Return (X, Y) of the center of cell containing provided text 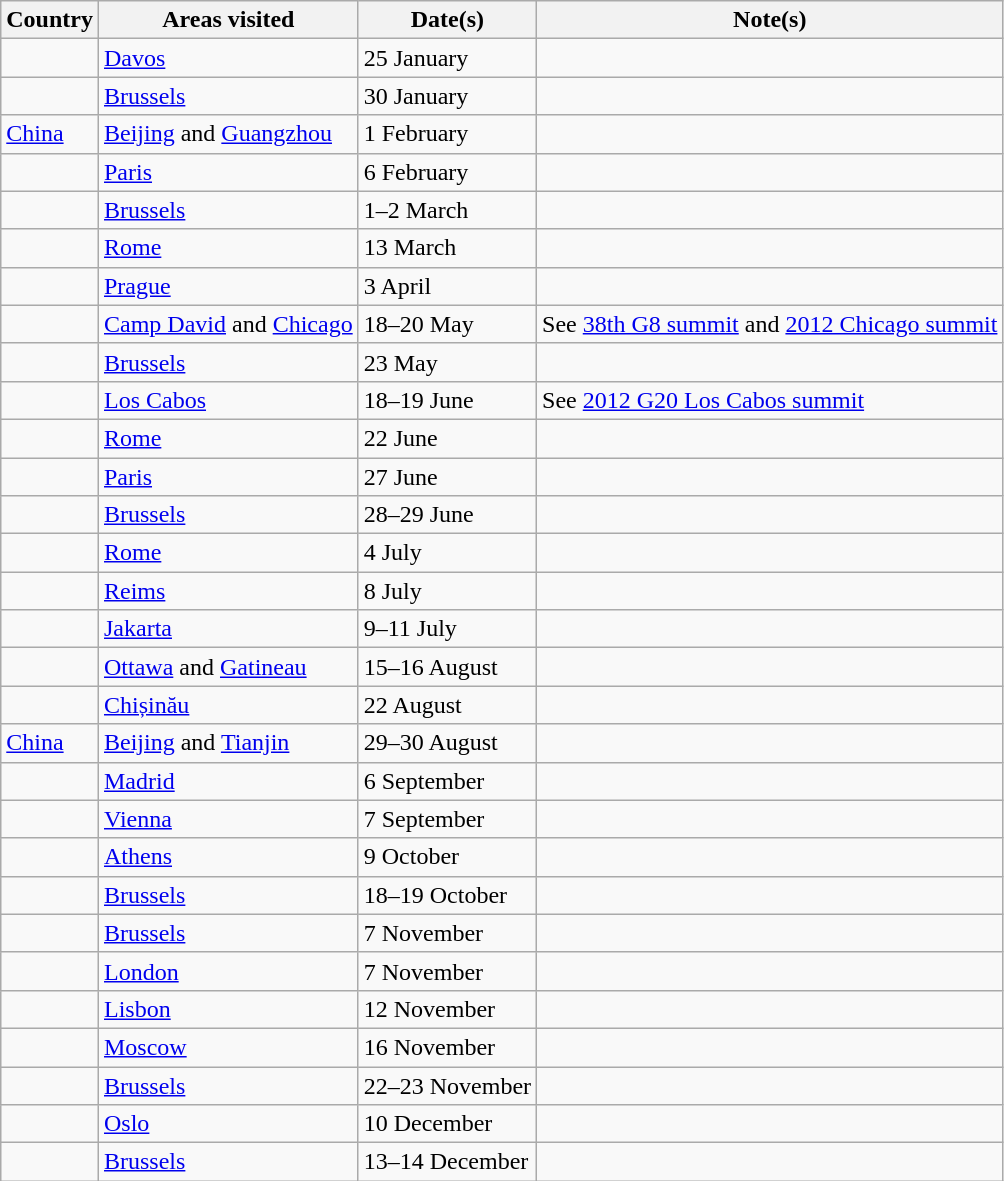
Jakarta (228, 629)
Vienna (228, 819)
13 March (447, 248)
8 July (447, 591)
10 December (447, 1124)
27 June (447, 477)
Los Cabos (228, 400)
12 November (447, 1009)
30 January (447, 96)
6 February (447, 172)
Oslo (228, 1124)
16 November (447, 1047)
Beijing and Guangzhou (228, 134)
Prague (228, 286)
9–11 July (447, 629)
23 May (447, 362)
7 September (447, 819)
Camp David and Chicago (228, 324)
Country (50, 20)
4 July (447, 553)
Davos (228, 58)
Lisbon (228, 1009)
1–2 March (447, 210)
22 June (447, 438)
18–19 June (447, 400)
22 August (447, 705)
9 October (447, 857)
6 September (447, 781)
13–14 December (447, 1162)
15–16 August (447, 667)
28–29 June (447, 515)
22–23 November (447, 1085)
Athens (228, 857)
25 January (447, 58)
Note(s) (770, 20)
18–19 October (447, 895)
3 April (447, 286)
29–30 August (447, 743)
Madrid (228, 781)
See 38th G8 summit and 2012 Chicago summit (770, 324)
Date(s) (447, 20)
Areas visited (228, 20)
London (228, 971)
1 February (447, 134)
18–20 May (447, 324)
Moscow (228, 1047)
Reims (228, 591)
Ottawa and Gatineau (228, 667)
Chișinău (228, 705)
Beijing and Tianjin (228, 743)
See 2012 G20 Los Cabos summit (770, 400)
